Identify which cell holds the provided text, then report its [X, Y] central coordinate. 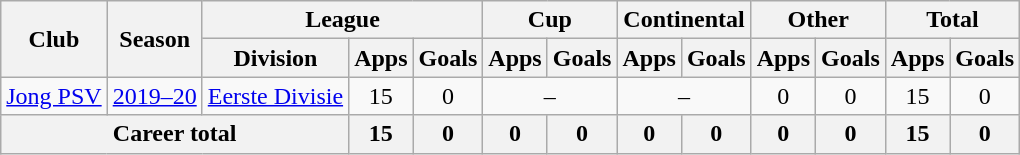
Total [952, 20]
Jong PSV [54, 96]
Club [54, 39]
Eerste Divisie [275, 96]
Cup [550, 20]
Continental [684, 20]
Season [154, 39]
Career total [175, 134]
Other [818, 20]
Division [275, 58]
League [342, 20]
2019–20 [154, 96]
